Output the [X, Y] coordinate of the center of the cell containing the given text.  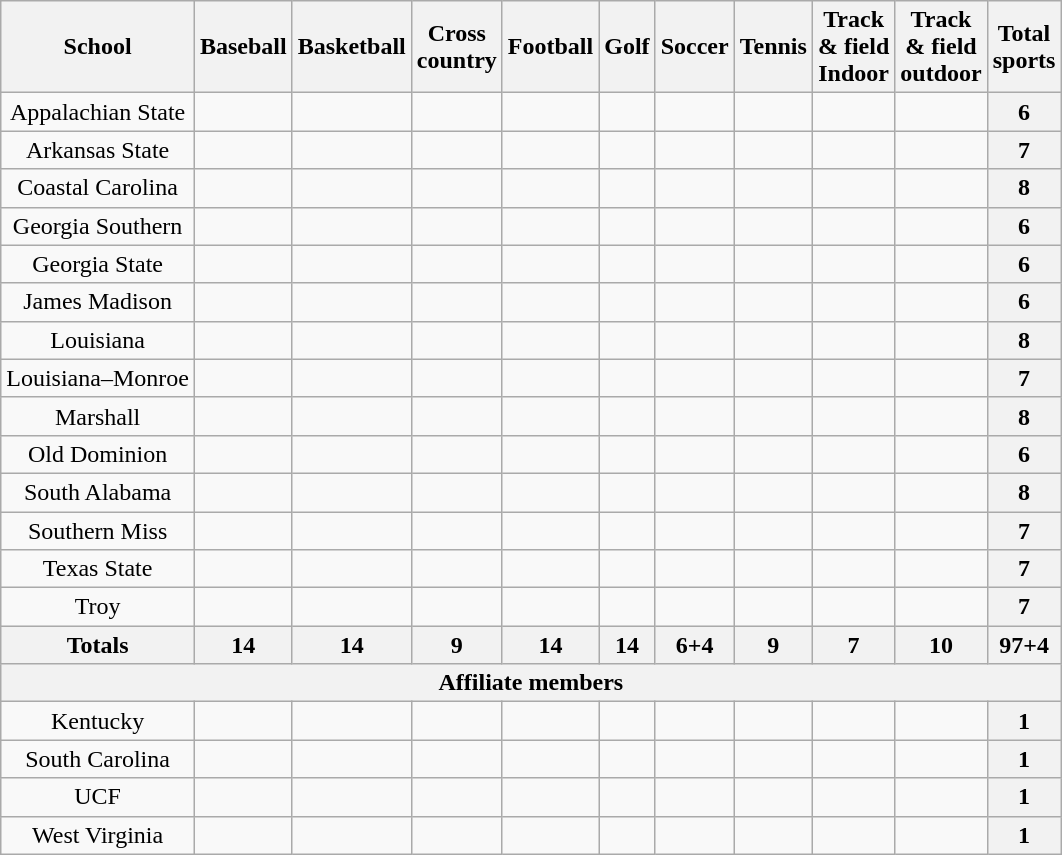
97+4 [1024, 645]
Track& fieldIndoor [853, 47]
Totals [98, 645]
Georgia State [98, 264]
South Alabama [98, 492]
Crosscountry [456, 47]
James Madison [98, 302]
Football [550, 47]
Georgia Southern [98, 226]
Totalsports [1024, 47]
South Carolina [98, 759]
Arkansas State [98, 150]
West Virginia [98, 835]
Coastal Carolina [98, 188]
Tennis [773, 47]
Baseball [243, 47]
Appalachian State [98, 112]
Soccer [694, 47]
Marshall [98, 416]
Old Dominion [98, 454]
School [98, 47]
Southern Miss [98, 531]
Troy [98, 607]
10 [941, 645]
UCF [98, 797]
Louisiana [98, 340]
Track& fieldoutdoor [941, 47]
Basketball [352, 47]
Texas State [98, 569]
Golf [627, 47]
Affiliate members [531, 683]
Kentucky [98, 721]
Louisiana–Monroe [98, 378]
6+4 [694, 645]
